Capture the cell that displays the provided text and extract its (x, y) central coordinate. 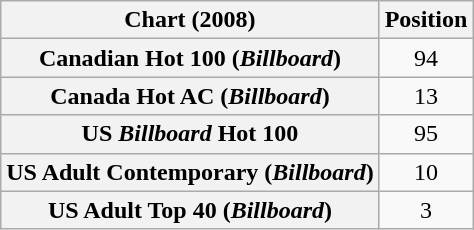
Chart (2008) (190, 20)
13 (426, 96)
94 (426, 58)
Canada Hot AC (Billboard) (190, 96)
3 (426, 210)
Position (426, 20)
US Adult Top 40 (Billboard) (190, 210)
US Adult Contemporary (Billboard) (190, 172)
US Billboard Hot 100 (190, 134)
10 (426, 172)
95 (426, 134)
Canadian Hot 100 (Billboard) (190, 58)
